Extract the [x, y] coordinate from the center of the cell holding the provided text.  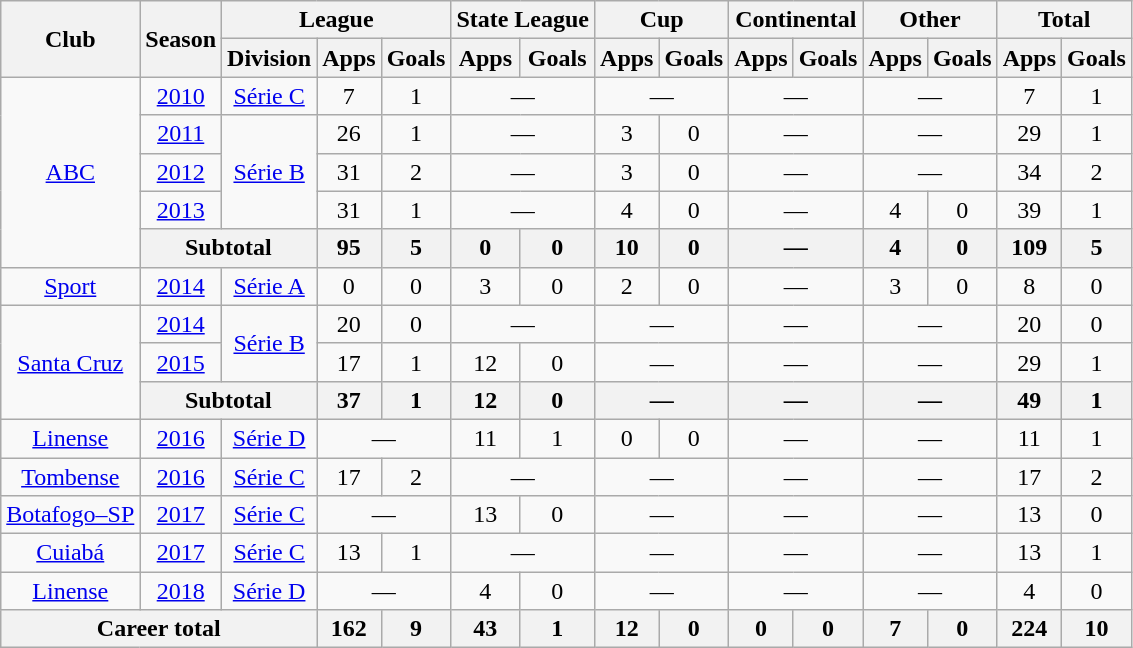
8 [1029, 286]
Sport [70, 286]
2013 [181, 210]
Tombense [70, 477]
37 [349, 400]
Season [181, 39]
49 [1029, 400]
Other [930, 20]
Série A [270, 286]
2012 [181, 172]
109 [1029, 248]
Santa Cruz [70, 362]
Cuiabá [70, 553]
Cup [662, 20]
2011 [181, 134]
2018 [181, 591]
League [336, 20]
43 [486, 629]
162 [349, 629]
95 [349, 248]
Division [270, 58]
224 [1029, 629]
Career total [159, 629]
State League [523, 20]
9 [416, 629]
26 [349, 134]
Club [70, 39]
39 [1029, 210]
2010 [181, 96]
34 [1029, 172]
Total [1064, 20]
2015 [181, 362]
ABC [70, 172]
Continental [796, 20]
Botafogo–SP [70, 515]
